Return the (x, y) coordinate for the center point of the cell that contains the specified text.  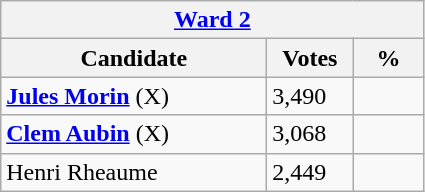
Ward 2 (212, 20)
Jules Morin (X) (134, 96)
2,449 (310, 172)
Henri Rheaume (134, 172)
Candidate (134, 58)
% (388, 58)
Votes (310, 58)
Clem Aubin (X) (134, 134)
3,068 (310, 134)
3,490 (310, 96)
